Determine the (x, y) coordinate at the center of the cell enclosing the given text.  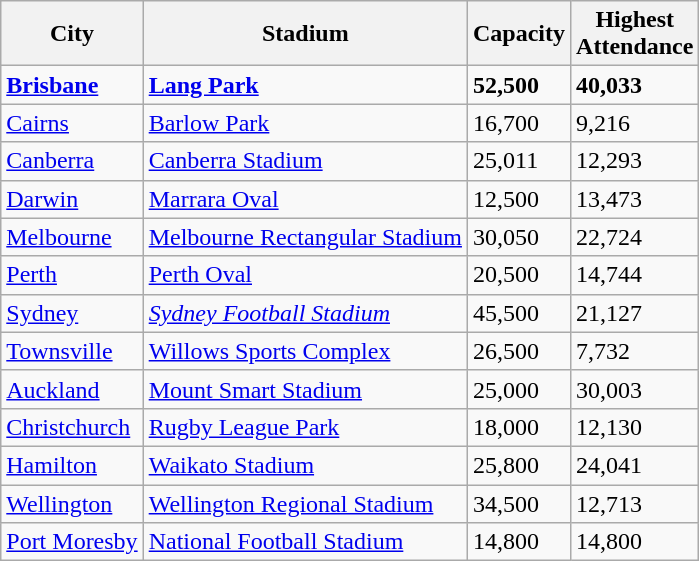
Sydney Football Stadium (305, 313)
52,500 (518, 85)
Capacity (518, 34)
25,011 (518, 161)
Sydney (72, 313)
30,003 (635, 389)
Mount Smart Stadium (305, 389)
Stadium (305, 34)
13,473 (635, 199)
12,500 (518, 199)
HighestAttendance (635, 34)
21,127 (635, 313)
Port Moresby (72, 542)
National Football Stadium (305, 542)
25,800 (518, 465)
14,744 (635, 275)
25,000 (518, 389)
12,293 (635, 161)
Canberra Stadium (305, 161)
Auckland (72, 389)
12,130 (635, 427)
Wellington Regional Stadium (305, 503)
Melbourne Rectangular Stadium (305, 237)
Cairns (72, 123)
30,050 (518, 237)
Townsville (72, 351)
Perth Oval (305, 275)
Darwin (72, 199)
34,500 (518, 503)
16,700 (518, 123)
Rugby League Park (305, 427)
Christchurch (72, 427)
Perth (72, 275)
Wellington (72, 503)
Lang Park (305, 85)
City (72, 34)
Melbourne (72, 237)
12,713 (635, 503)
Willows Sports Complex (305, 351)
7,732 (635, 351)
24,041 (635, 465)
18,000 (518, 427)
20,500 (518, 275)
Brisbane (72, 85)
Canberra (72, 161)
Marrara Oval (305, 199)
26,500 (518, 351)
Hamilton (72, 465)
Barlow Park (305, 123)
Waikato Stadium (305, 465)
22,724 (635, 237)
9,216 (635, 123)
45,500 (518, 313)
40,033 (635, 85)
